Find where the given text appears and provide that cell's center as [x, y] coordinate. 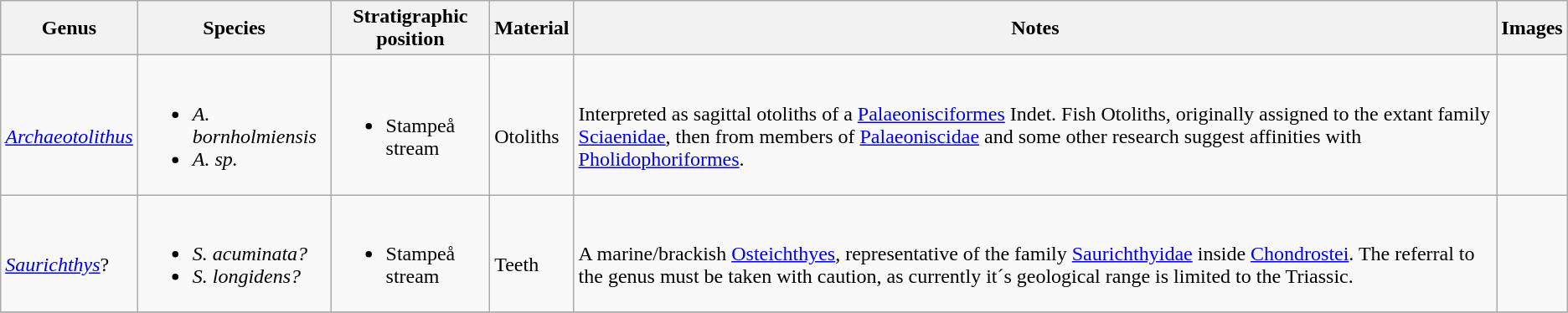
Notes [1035, 28]
A. bornholmiensisA. sp. [235, 126]
Archaeotolithus [70, 126]
Genus [70, 28]
Otoliths [532, 126]
Teeth [532, 254]
Species [235, 28]
Stratigraphic position [410, 28]
S. acuminata?S. longidens? [235, 254]
Images [1532, 28]
Saurichthys? [70, 254]
Material [532, 28]
